Identify which cell holds the provided text, then report its (x, y) central coordinate. 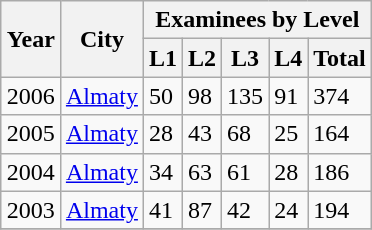
2006 (30, 96)
City (102, 39)
374 (340, 96)
Total (340, 58)
43 (202, 134)
164 (340, 134)
68 (246, 134)
194 (340, 210)
Year (30, 39)
63 (202, 172)
2003 (30, 210)
34 (162, 172)
L3 (246, 58)
L2 (202, 58)
25 (288, 134)
L4 (288, 58)
42 (246, 210)
135 (246, 96)
2005 (30, 134)
91 (288, 96)
24 (288, 210)
L1 (162, 58)
61 (246, 172)
Examinees by Level (257, 20)
87 (202, 210)
2004 (30, 172)
41 (162, 210)
98 (202, 96)
186 (340, 172)
50 (162, 96)
